Output the (X, Y) coordinate of the center of the cell containing the given text.  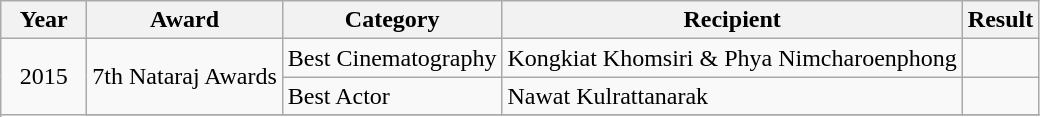
Kongkiat Khomsiri & Phya Nimcharoenphong (732, 58)
Recipient (732, 20)
Category (392, 20)
Nawat Kulrattanarak (732, 96)
Result (1000, 20)
Year (44, 20)
Award (184, 20)
7th Nataraj Awards (184, 77)
Best Cinematography (392, 58)
2015 (44, 77)
Best Actor (392, 96)
